Return the (x, y) coordinate for the center point of the cell that contains the specified text.  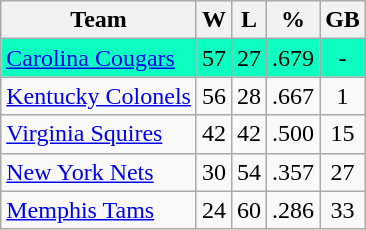
56 (214, 96)
57 (214, 58)
W (214, 20)
Memphis Tams (99, 210)
.667 (294, 96)
15 (343, 134)
% (294, 20)
33 (343, 210)
30 (214, 172)
24 (214, 210)
New York Nets (99, 172)
54 (250, 172)
.500 (294, 134)
Team (99, 20)
Carolina Cougars (99, 58)
Kentucky Colonels (99, 96)
1 (343, 96)
GB (343, 20)
60 (250, 210)
L (250, 20)
.679 (294, 58)
.286 (294, 210)
- (343, 58)
.357 (294, 172)
28 (250, 96)
Virginia Squires (99, 134)
